Determine the [x, y] coordinate at the center of the cell enclosing the given text.  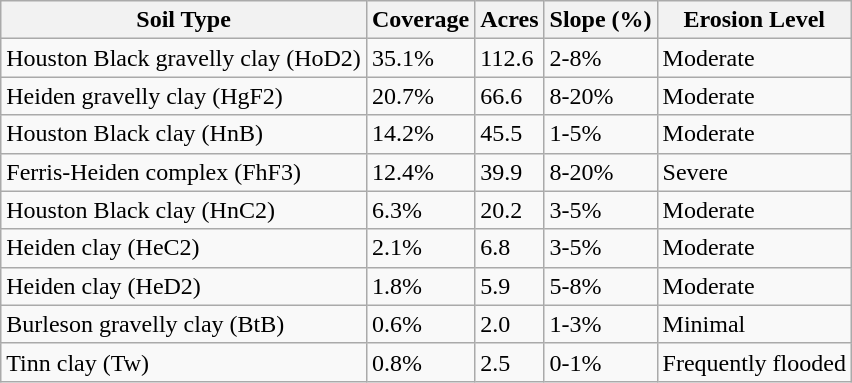
20.7% [420, 96]
39.9 [510, 172]
6.3% [420, 210]
Coverage [420, 20]
2-8% [600, 58]
1.8% [420, 286]
0.6% [420, 324]
Houston Black clay (HnC2) [184, 210]
14.2% [420, 134]
5.9 [510, 286]
1-3% [600, 324]
Slope (%) [600, 20]
2.1% [420, 248]
35.1% [420, 58]
2.0 [510, 324]
Heiden clay (HeD2) [184, 286]
45.5 [510, 134]
112.6 [510, 58]
Heiden clay (HeC2) [184, 248]
12.4% [420, 172]
Burleson gravelly clay (BtB) [184, 324]
Houston Black gravelly clay (HoD2) [184, 58]
Ferris-Heiden complex (FhF3) [184, 172]
Acres [510, 20]
2.5 [510, 362]
66.6 [510, 96]
Houston Black clay (HnB) [184, 134]
Severe [754, 172]
0.8% [420, 362]
Heiden gravelly clay (HgF2) [184, 96]
Erosion Level [754, 20]
Minimal [754, 324]
20.2 [510, 210]
5-8% [600, 286]
6.8 [510, 248]
Soil Type [184, 20]
1-5% [600, 134]
0-1% [600, 362]
Tinn clay (Tw) [184, 362]
Frequently flooded [754, 362]
